Extract the (x, y) coordinate from the center of the cell holding the provided text.  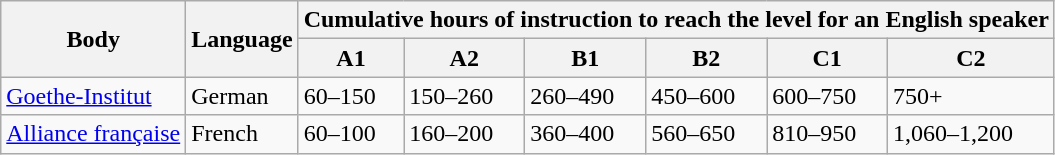
Alliance française (94, 134)
C1 (828, 58)
Cumulative hours of instruction to reach the level for an English speaker (676, 20)
150–260 (464, 96)
French (242, 134)
60–150 (351, 96)
750+ (972, 96)
Goethe-Institut (94, 96)
A1 (351, 58)
1,060–1,200 (972, 134)
450–600 (706, 96)
360–400 (586, 134)
810–950 (828, 134)
A2 (464, 58)
B1 (586, 58)
160–200 (464, 134)
560–650 (706, 134)
600–750 (828, 96)
260–490 (586, 96)
Language (242, 39)
German (242, 96)
Body (94, 39)
C2 (972, 58)
60–100 (351, 134)
B2 (706, 58)
